From the cell containing the given text, extract its center point as (x, y) coordinate. 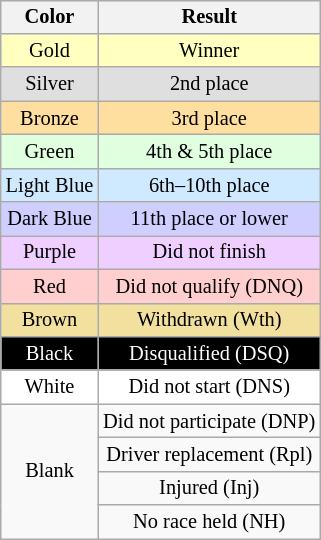
Blank (50, 472)
Black (50, 354)
Result (209, 17)
Injured (Inj) (209, 488)
Green (50, 152)
4th & 5th place (209, 152)
Withdrawn (Wth) (209, 320)
Brown (50, 320)
2nd place (209, 84)
Disqualified (DSQ) (209, 354)
11th place or lower (209, 219)
Purple (50, 253)
Did not start (DNS) (209, 387)
Gold (50, 51)
6th–10th place (209, 185)
Did not qualify (DNQ) (209, 286)
No race held (NH) (209, 522)
Bronze (50, 118)
Light Blue (50, 185)
Driver replacement (Rpl) (209, 455)
3rd place (209, 118)
Color (50, 17)
Did not participate (DNP) (209, 421)
Dark Blue (50, 219)
Winner (209, 51)
White (50, 387)
Silver (50, 84)
Did not finish (209, 253)
Red (50, 286)
